Extract the [x, y] coordinate from the center of the cell holding the provided text.  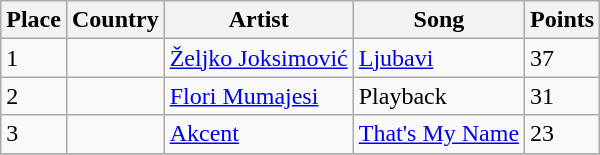
23 [562, 134]
Song [438, 20]
Points [562, 20]
Željko Joksimović [258, 58]
Ljubavi [438, 58]
1 [34, 58]
31 [562, 96]
Flori Mumajesi [258, 96]
Akcent [258, 134]
37 [562, 58]
Country [115, 20]
2 [34, 96]
3 [34, 134]
Place [34, 20]
That's My Name [438, 134]
Playback [438, 96]
Artist [258, 20]
